For the text-containing cell, return its midpoint in (x, y) coordinate format. 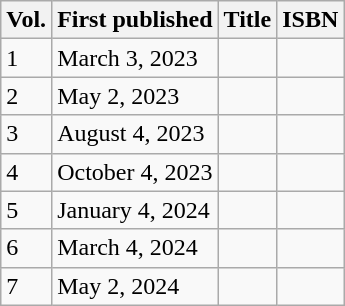
March 4, 2024 (135, 248)
5 (26, 210)
1 (26, 58)
3 (26, 134)
August 4, 2023 (135, 134)
May 2, 2024 (135, 286)
May 2, 2023 (135, 96)
4 (26, 172)
January 4, 2024 (135, 210)
First published (135, 20)
October 4, 2023 (135, 172)
7 (26, 286)
6 (26, 248)
Title (248, 20)
March 3, 2023 (135, 58)
Vol. (26, 20)
2 (26, 96)
ISBN (310, 20)
